Locate the cell with the specified text and output its (X, Y) center coordinate. 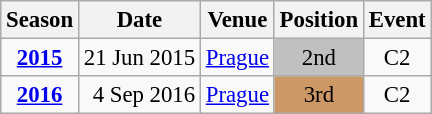
Venue (237, 20)
Date (139, 20)
Position (318, 20)
2016 (40, 95)
4 Sep 2016 (139, 95)
2015 (40, 58)
21 Jun 2015 (139, 58)
2nd (318, 58)
Event (397, 20)
3rd (318, 95)
Season (40, 20)
